Scan for the cell matching the given text and deliver its (X, Y) coordinate at center. 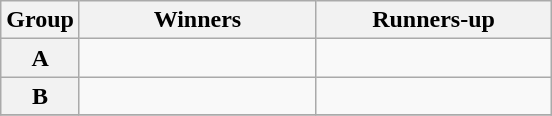
B (40, 96)
Runners-up (433, 20)
Winners (197, 20)
Group (40, 20)
A (40, 58)
